Detect which cell encompasses the target text, then output its [X, Y] center coordinate. 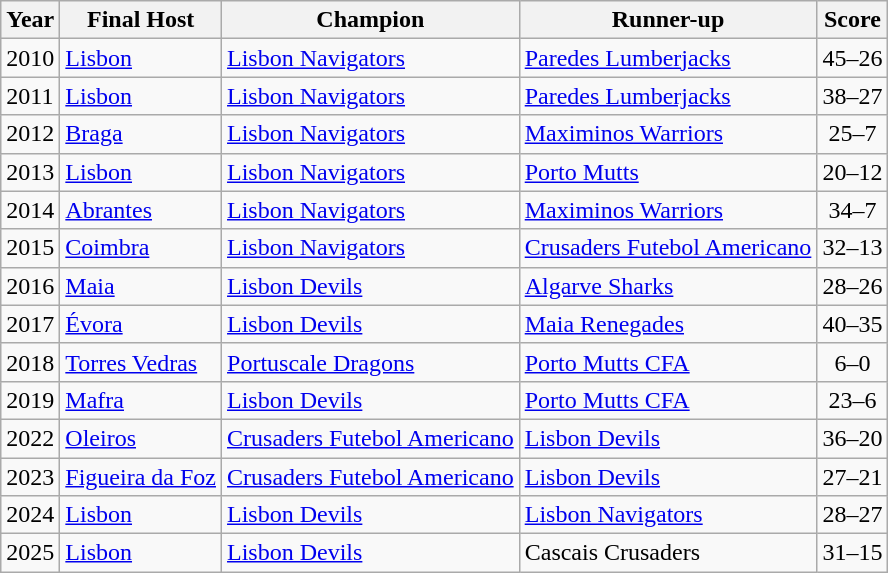
2022 [30, 438]
2011 [30, 96]
2018 [30, 362]
27–21 [852, 477]
2012 [30, 134]
Porto Mutts [668, 172]
Maia Renegades [668, 324]
Runner-up [668, 20]
2019 [30, 400]
Year [30, 20]
40–35 [852, 324]
Mafra [141, 400]
2013 [30, 172]
31–15 [852, 553]
Final Host [141, 20]
34–7 [852, 210]
Maia [141, 286]
2024 [30, 515]
2016 [30, 286]
2025 [30, 553]
2014 [30, 210]
Cascais Crusaders [668, 553]
Score [852, 20]
2010 [30, 58]
Oleiros [141, 438]
Algarve Sharks [668, 286]
25–7 [852, 134]
36–20 [852, 438]
45–26 [852, 58]
Portuscale Dragons [371, 362]
23–6 [852, 400]
28–26 [852, 286]
20–12 [852, 172]
32–13 [852, 248]
2015 [30, 248]
Abrantes [141, 210]
2017 [30, 324]
6–0 [852, 362]
Coimbra [141, 248]
38–27 [852, 96]
Évora [141, 324]
2023 [30, 477]
Braga [141, 134]
28–27 [852, 515]
Torres Vedras [141, 362]
Figueira da Foz [141, 477]
Champion [371, 20]
